Extract the [X, Y] coordinate from the center of the cell holding the provided text.  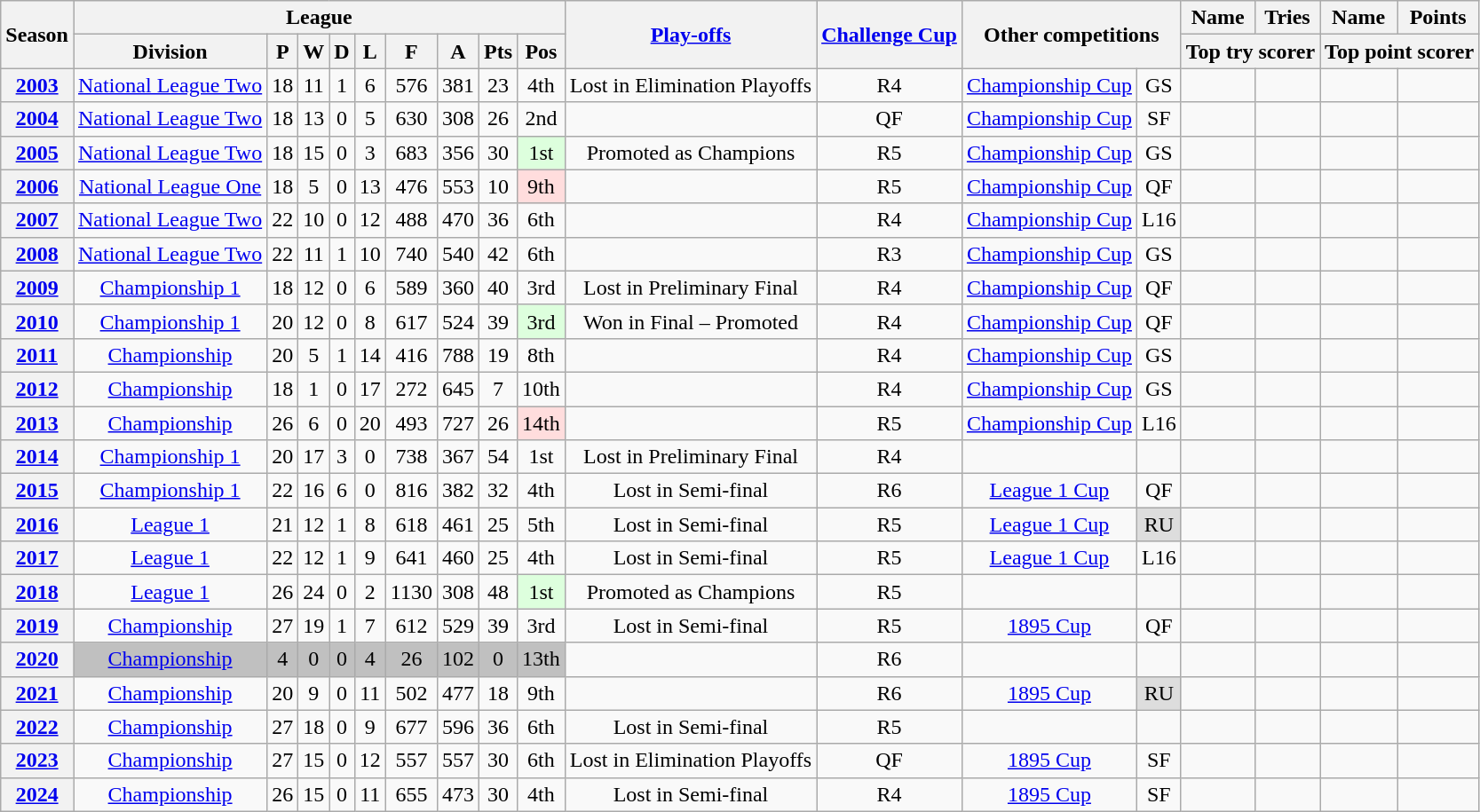
10th [542, 389]
2018 [37, 592]
14th [542, 423]
677 [411, 727]
589 [411, 288]
2011 [37, 355]
Challenge Cup [890, 35]
493 [411, 423]
2016 [37, 524]
641 [411, 558]
Top point scorer [1399, 51]
2013 [37, 423]
655 [411, 794]
2017 [37, 558]
P [282, 51]
14 [369, 355]
2003 [37, 85]
1130 [411, 592]
2012 [37, 389]
2005 [37, 153]
L [369, 51]
727 [458, 423]
576 [411, 85]
683 [411, 153]
D [342, 51]
617 [411, 321]
416 [411, 355]
524 [458, 321]
488 [411, 220]
2008 [37, 254]
Division [170, 51]
382 [458, 491]
473 [458, 794]
Top try scorer [1250, 51]
32 [499, 491]
Won in Final – Promoted [691, 321]
477 [458, 693]
2023 [37, 761]
National League One [170, 186]
618 [411, 524]
367 [458, 457]
740 [411, 254]
461 [458, 524]
2021 [37, 693]
2007 [37, 220]
Points [1438, 18]
Pos [542, 51]
529 [458, 626]
21 [282, 524]
F [411, 51]
23 [499, 85]
816 [411, 491]
A [458, 51]
Play-offs [691, 35]
2010 [37, 321]
553 [458, 186]
272 [411, 389]
16 [314, 491]
788 [458, 355]
502 [411, 693]
2014 [37, 457]
476 [411, 186]
13th [542, 659]
2022 [37, 727]
5th [542, 524]
596 [458, 727]
48 [499, 592]
40 [499, 288]
Other competitions [1071, 35]
360 [458, 288]
R3 [890, 254]
24 [314, 592]
2020 [37, 659]
2006 [37, 186]
Season [37, 35]
540 [458, 254]
2nd [542, 119]
8th [542, 355]
W [314, 51]
42 [499, 254]
2024 [37, 794]
54 [499, 457]
2 [369, 592]
2009 [37, 288]
Tries [1287, 18]
612 [411, 626]
630 [411, 119]
2019 [37, 626]
460 [458, 558]
645 [458, 389]
470 [458, 220]
League [319, 18]
356 [458, 153]
Pts [499, 51]
738 [411, 457]
2004 [37, 119]
2015 [37, 491]
102 [458, 659]
381 [458, 85]
